Output the [x, y] coordinate of the center of the cell containing the given text.  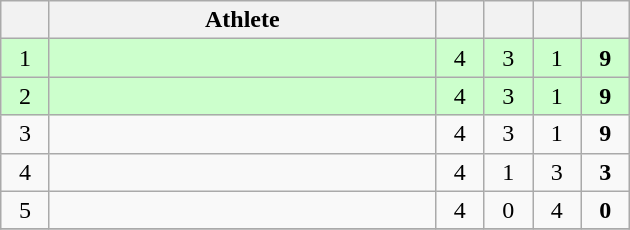
5 [26, 210]
2 [26, 96]
Athlete [242, 20]
